Capture the cell that displays the provided text and extract its [X, Y] central coordinate. 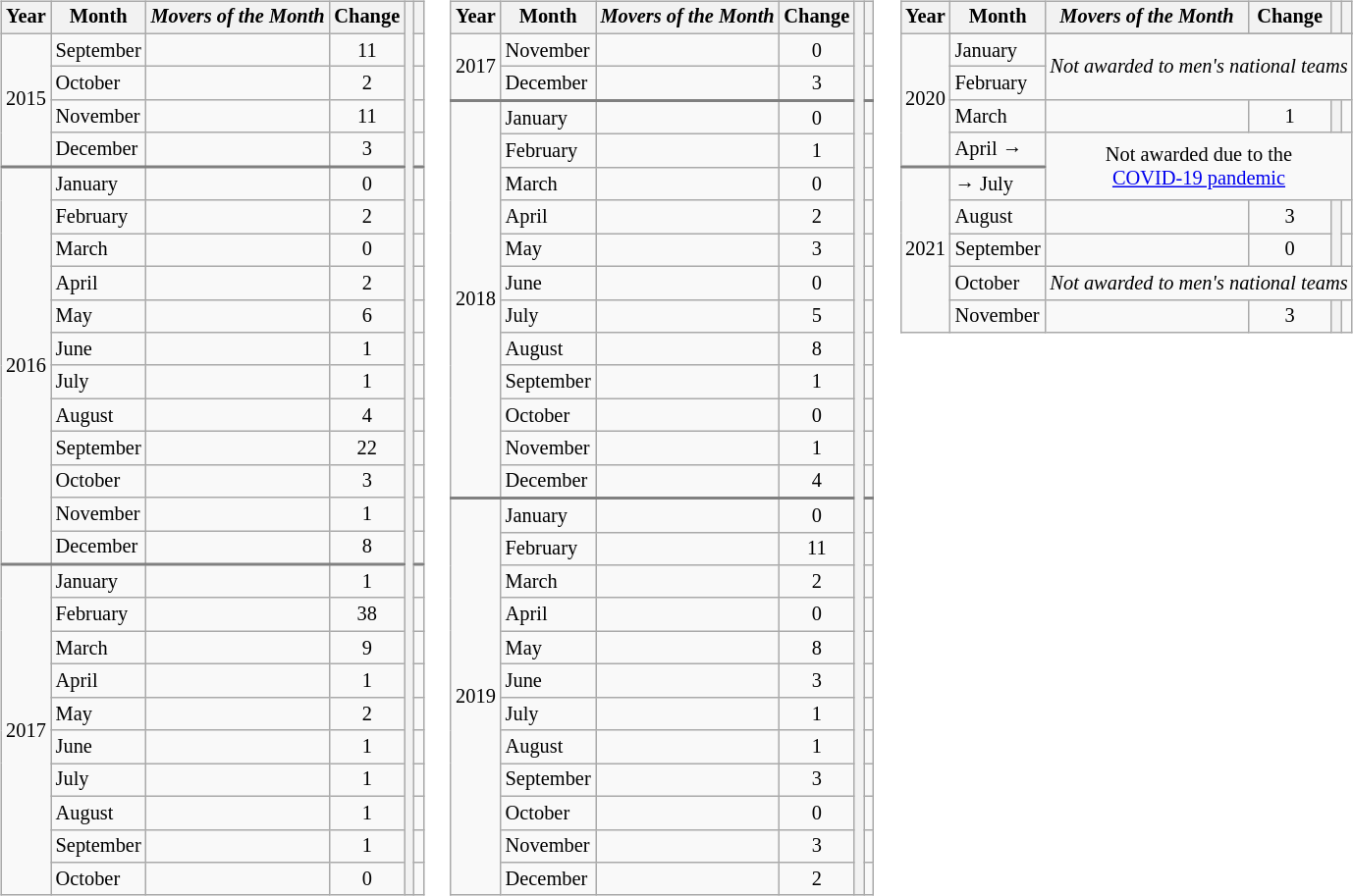
6 [367, 316]
2018 [475, 298]
2020 [925, 100]
9 [367, 648]
5 [817, 316]
2016 [26, 365]
April → [998, 149]
2015 [26, 100]
38 [367, 614]
→ July [998, 184]
2019 [475, 697]
Not awarded due to theCOVID-19 pandemic [1200, 167]
2021 [925, 249]
22 [367, 448]
